Determine the (X, Y) coordinate at the center of the cell enclosing the given text.  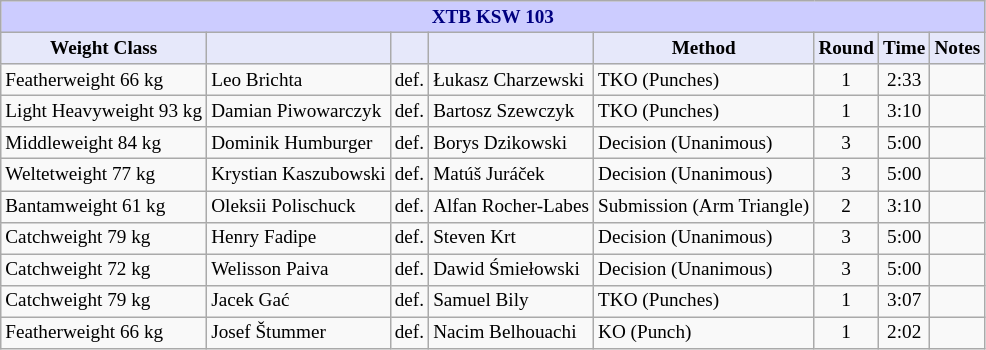
Łukasz Charzewski (512, 80)
2:02 (904, 333)
Round (846, 48)
Krystian Kaszubowski (298, 175)
Samuel Bily (512, 301)
Steven Krt (512, 238)
Matúš Juráček (512, 175)
Dominik Humburger (298, 143)
KO (Punch) (704, 333)
Notes (958, 48)
Catchweight 72 kg (104, 270)
Dawid Śmiełowski (512, 270)
Leo Brichta (298, 80)
Welisson Paiva (298, 270)
Weight Class (104, 48)
Weltetweight 77 kg (104, 175)
Light Heavyweight 93 kg (104, 111)
XTB KSW 103 (493, 17)
Middleweight 84 kg (104, 143)
Time (904, 48)
Alfan Rocher-Labes (512, 206)
Damian Piwowarczyk (298, 111)
Method (704, 48)
Oleksii Polischuck (298, 206)
Borys Dzikowski (512, 143)
Josef Štummer (298, 333)
Jacek Gać (298, 301)
Nacim Belhouachi (512, 333)
Bartosz Szewczyk (512, 111)
2 (846, 206)
3:07 (904, 301)
Henry Fadipe (298, 238)
Submission (Arm Triangle) (704, 206)
2:33 (904, 80)
Bantamweight 61 kg (104, 206)
